Return (X, Y) of the center of cell containing provided text 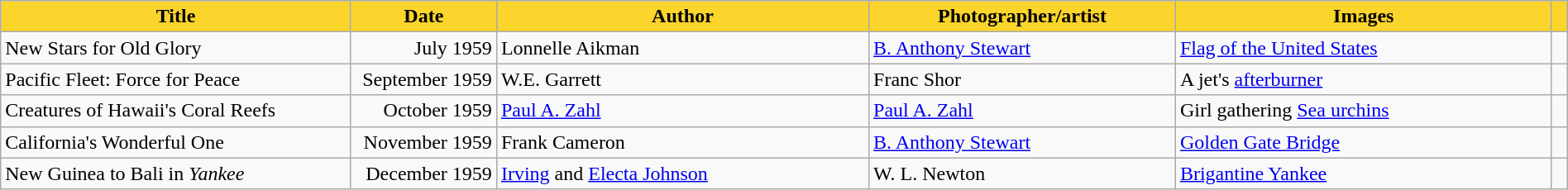
Pacific Fleet: Force for Peace (176, 79)
July 1959 (423, 48)
Brigantine Yankee (1363, 173)
Franc Shor (1022, 79)
Photographer/artist (1022, 17)
Date (423, 17)
November 1959 (423, 142)
New Stars for Old Glory (176, 48)
Golden Gate Bridge (1363, 142)
Irving and Electa Johnson (682, 173)
W.E. Garrett (682, 79)
Author (682, 17)
California's Wonderful One (176, 142)
Images (1363, 17)
Frank Cameron (682, 142)
Title (176, 17)
New Guinea to Bali in Yankee (176, 173)
A jet's afterburner (1363, 79)
Girl gathering Sea urchins (1363, 111)
W. L. Newton (1022, 173)
Lonnelle Aikman (682, 48)
Flag of the United States (1363, 48)
September 1959 (423, 79)
October 1959 (423, 111)
December 1959 (423, 173)
Creatures of Hawaii's Coral Reefs (176, 111)
